For the text-containing cell, return its midpoint in (x, y) coordinate format. 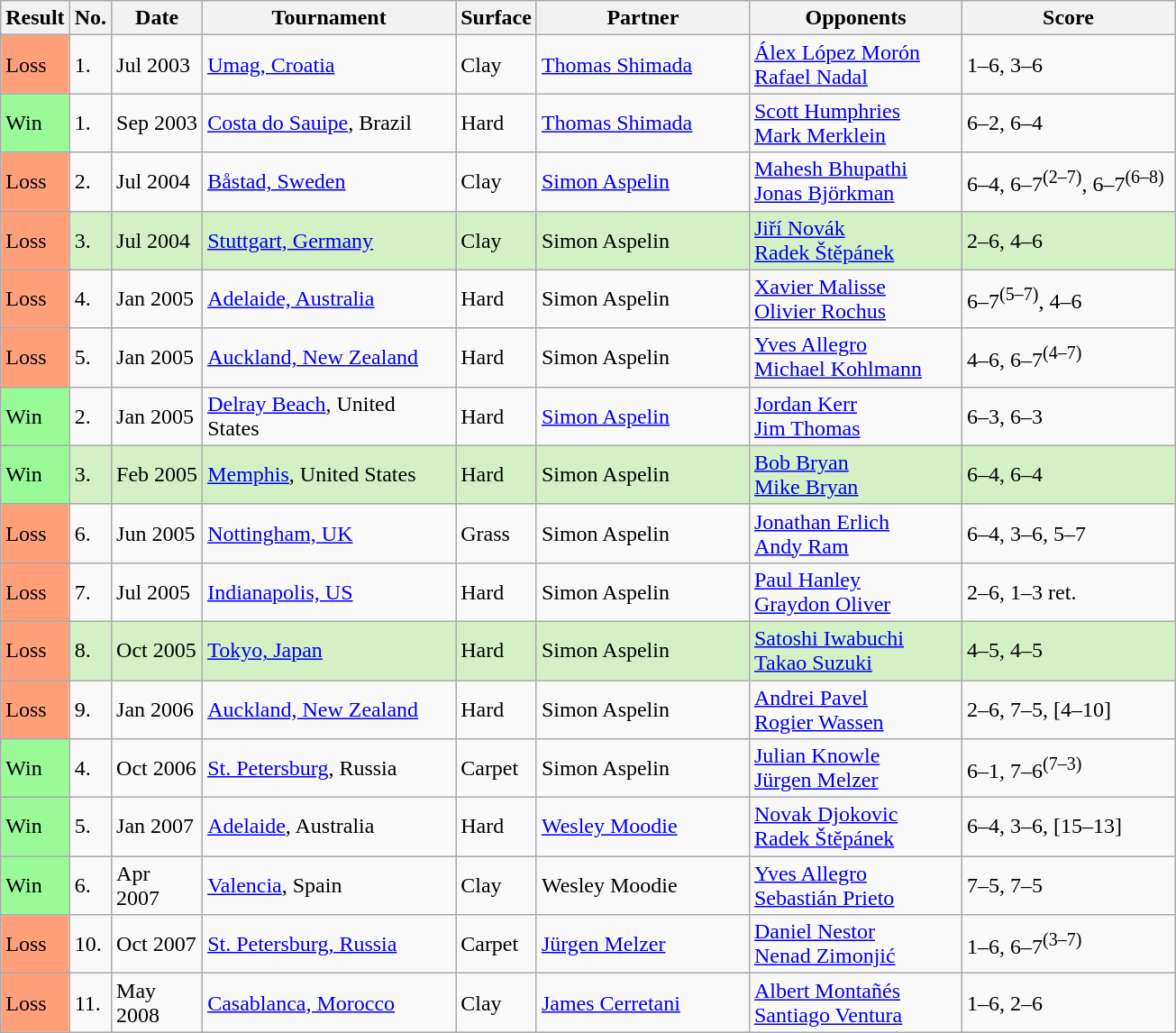
6–1, 7–6(7–3) (1069, 768)
9. (90, 708)
Apr 2007 (157, 885)
Memphis, United States (330, 474)
Albert Montañés Santiago Ventura (855, 1002)
Julian Knowle Jürgen Melzer (855, 768)
Jordan Kerr Jim Thomas (855, 416)
6–3, 6–3 (1069, 416)
Score (1069, 18)
Andrei Pavel Rogier Wassen (855, 708)
6–7(5–7), 4–6 (1069, 299)
Delray Beach, United States (330, 416)
Partner (643, 18)
10. (90, 945)
6–2, 6–4 (1069, 123)
Tokyo, Japan (330, 651)
Oct 2007 (157, 945)
1–6, 2–6 (1069, 1002)
Feb 2005 (157, 474)
Jul 2003 (157, 65)
Scott Humphries Mark Merklein (855, 123)
Jürgen Melzer (643, 945)
Grass (497, 534)
Jul 2005 (157, 591)
Paul Hanley Graydon Oliver (855, 591)
Opponents (855, 18)
Stuttgart, Germany (330, 240)
Casablanca, Morocco (330, 1002)
Tournament (330, 18)
Sep 2003 (157, 123)
Costa do Sauipe, Brazil (330, 123)
Surface (497, 18)
Oct 2005 (157, 651)
Jonathan Erlich Andy Ram (855, 534)
Oct 2006 (157, 768)
4–5, 4–5 (1069, 651)
2–6, 4–6 (1069, 240)
Jun 2005 (157, 534)
Nottingham, UK (330, 534)
6–4, 3–6, 5–7 (1069, 534)
Jan 2007 (157, 827)
Jiří Novák Radek Štěpánek (855, 240)
Satoshi Iwabuchi Takao Suzuki (855, 651)
Date (157, 18)
Daniel Nestor Nenad Zimonjić (855, 945)
Xavier Malisse Olivier Rochus (855, 299)
No. (90, 18)
7. (90, 591)
11. (90, 1002)
8. (90, 651)
Bob Bryan Mike Bryan (855, 474)
Mahesh Bhupathi Jonas Björkman (855, 182)
Valencia, Spain (330, 885)
2–6, 1–3 ret. (1069, 591)
7–5, 7–5 (1069, 885)
4–6, 6–7(4–7) (1069, 357)
6–4, 6–7(2–7), 6–7(6–8) (1069, 182)
James Cerretani (643, 1002)
Jan 2006 (157, 708)
Yves Allegro Sebastián Prieto (855, 885)
Båstad, Sweden (330, 182)
Álex López Morón Rafael Nadal (855, 65)
2–6, 7–5, [4–10] (1069, 708)
Indianapolis, US (330, 591)
1–6, 6–7(3–7) (1069, 945)
1–6, 3–6 (1069, 65)
Novak Djokovic Radek Štěpánek (855, 827)
Umag, Croatia (330, 65)
May 2008 (157, 1002)
6–4, 3–6, [15–13] (1069, 827)
6–4, 6–4 (1069, 474)
Result (35, 18)
Yves Allegro Michael Kohlmann (855, 357)
